Identify which cell holds the provided text, then report its [X, Y] central coordinate. 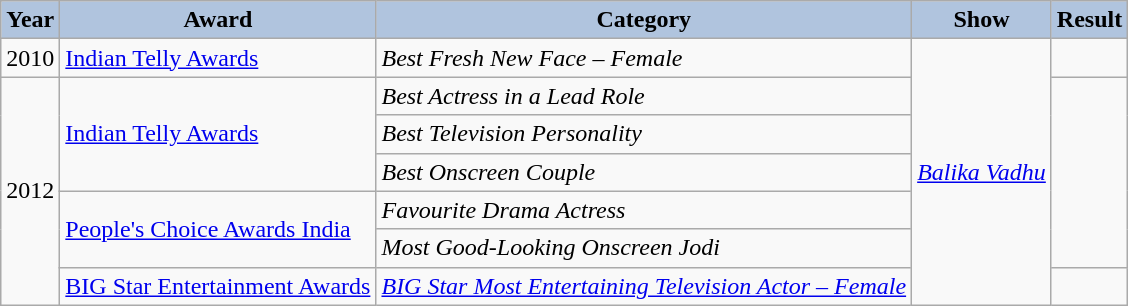
People's Choice Awards India [218, 229]
Best Fresh New Face – Female [644, 58]
Result [1089, 20]
Best Television Personality [644, 134]
Year [30, 20]
BIG Star Most Entertaining Television Actor – Female [644, 286]
Best Onscreen Couple [644, 172]
Balika Vadhu [982, 172]
2012 [30, 191]
Best Actress in a Lead Role [644, 96]
Show [982, 20]
Award [218, 20]
Most Good-Looking Onscreen Jodi [644, 248]
2010 [30, 58]
Favourite Drama Actress [644, 210]
Category [644, 20]
BIG Star Entertainment Awards [218, 286]
